Pinpoint the cell where the given text exists, returning its (x, y) midpoint coordinate. 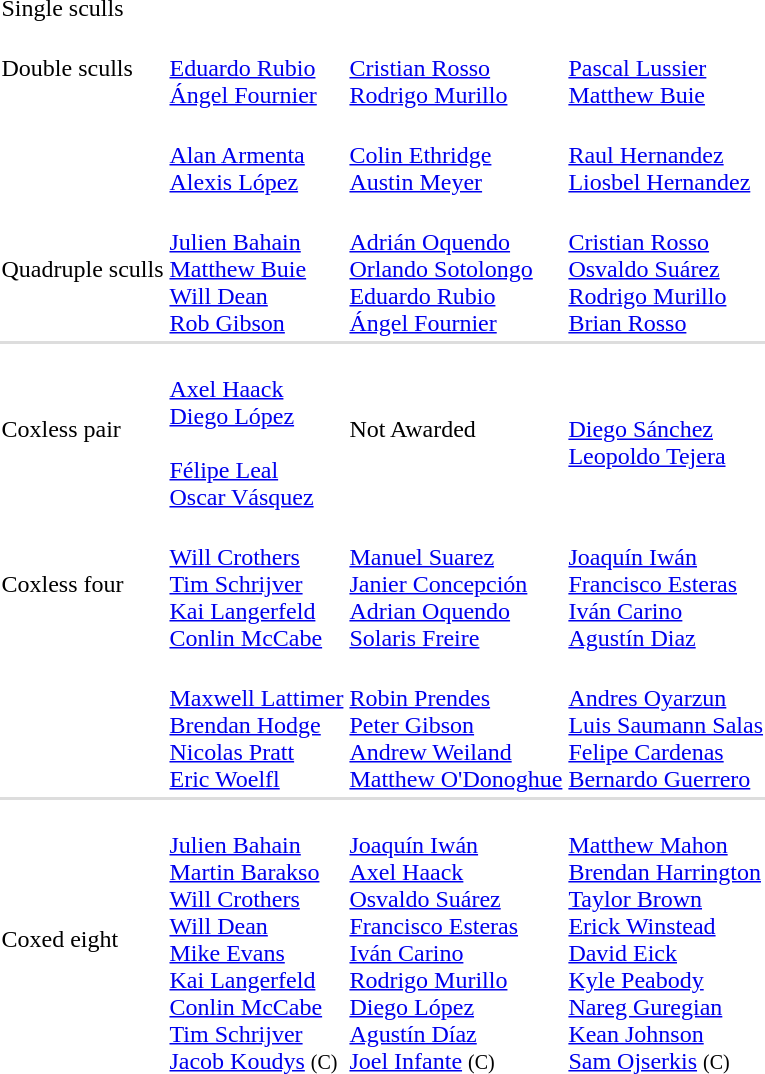
Alan ArmentaAlexis López (256, 155)
Pascal LussierMatthew Buie (666, 68)
Joaquín IwánFrancisco EsterasIván CarinoAgustín Diaz (666, 584)
Colin EthridgeAustin Meyer (456, 155)
Cristian RossoOsvaldo SuárezRodrigo MurilloBrian Rosso (666, 269)
Julien BahainMatthew BuieWill DeanRob Gibson (256, 269)
Adrián OquendoOrlando SotolongoEduardo RubioÁngel Fournier (456, 269)
Raul HernandezLiosbel Hernandez (666, 155)
Double sculls (82, 68)
Robin PrendesPeter GibsonAndrew WeilandMatthew O'Donoghue (456, 725)
Coxless four (82, 584)
Diego SánchezLeopoldo Tejera (666, 430)
Quadruple sculls (82, 269)
Cristian RossoRodrigo Murillo (456, 68)
Coxless pair (82, 430)
Will CrothersTim SchrijverKai LangerfeldConlin McCabe (256, 584)
Manuel SuarezJanier ConcepciónAdrian OquendoSolaris Freire (456, 584)
Not Awarded (456, 430)
Axel HaackDiego LópezFélipe LealOscar Vásquez (256, 430)
Eduardo RubioÁngel Fournier (256, 68)
Maxwell LattimerBrendan HodgeNicolas PrattEric Woelfl (256, 725)
Andres OyarzunLuis Saumann SalasFelipe CardenasBernardo Guerrero (666, 725)
